Find where the given text appears and provide that cell's center as [x, y] coordinate. 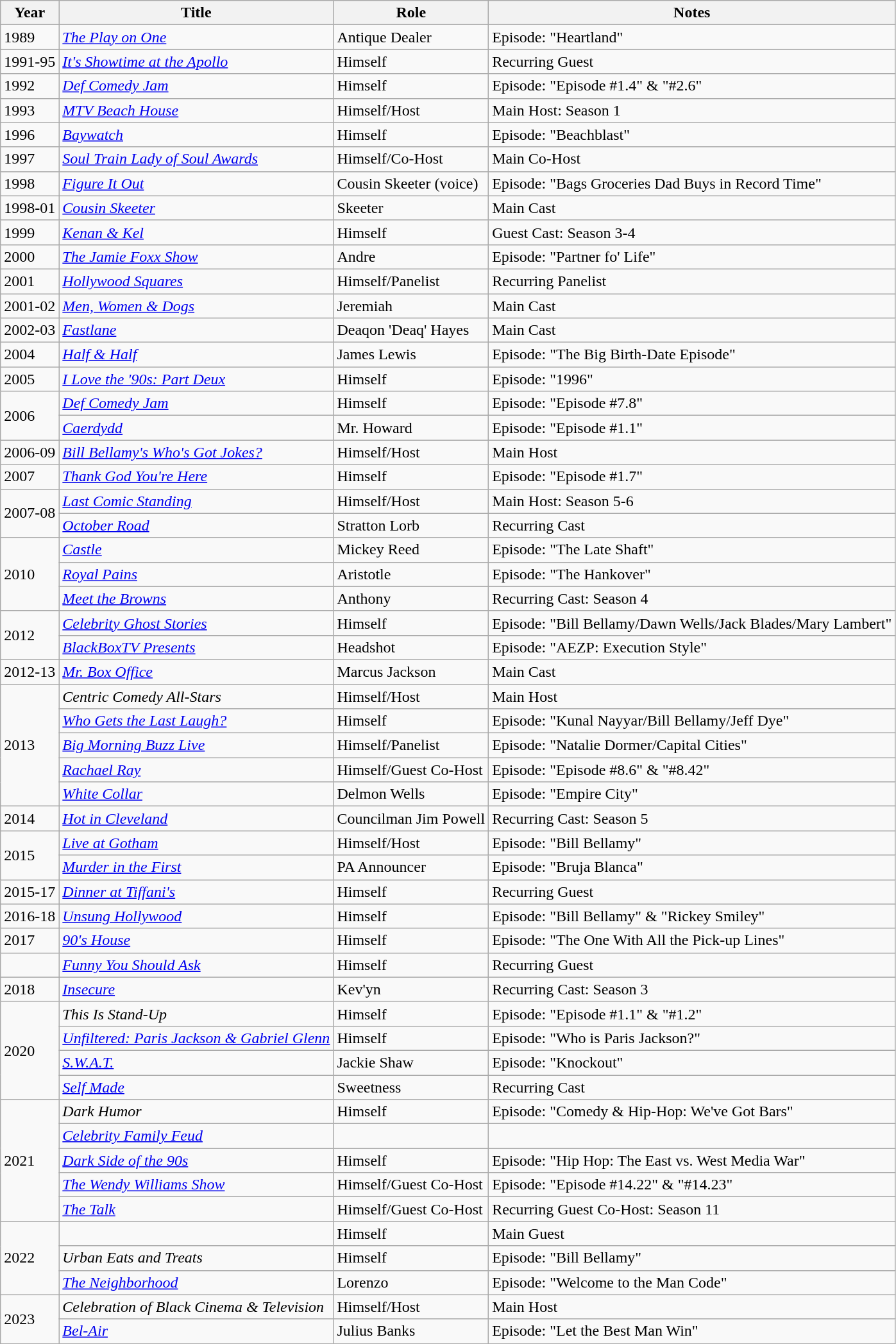
Celebrity Family Feud [196, 1136]
2005 [30, 379]
Castle [196, 550]
Fastlane [196, 330]
2004 [30, 355]
Episode: "Bruja Blanca" [692, 867]
Episode: "Beachblast" [692, 135]
White Collar [196, 794]
Episode: "Hip Hop: The East vs. West Media War" [692, 1161]
Unfiltered: Paris Jackson & Gabriel Glenn [196, 1038]
Recurring Panelist [692, 281]
Figure It Out [196, 183]
Dark Humor [196, 1112]
Himself/Co-Host [411, 159]
Royal Pains [196, 574]
1989 [30, 37]
Main Guest [692, 1234]
Kenan & Kel [196, 232]
Recurring Cast: Season 3 [692, 989]
October Road [196, 525]
Rachael Ray [196, 770]
Self Made [196, 1087]
Episode: "Empire City" [692, 794]
Soul Train Lady of Soul Awards [196, 159]
Men, Women & Dogs [196, 306]
Role [411, 13]
Episode: "Who is Paris Jackson?" [692, 1038]
2007-08 [30, 513]
Thank God You're Here [196, 477]
Episode: "Bill Bellamy" & "Rickey Smiley" [692, 916]
Recurring Guest Co-Host: Season 11 [692, 1209]
Episode: "The Big Birth-Date Episode" [692, 355]
Funny You Should Ask [196, 965]
Andre [411, 257]
Last Comic Standing [196, 501]
Headshot [411, 647]
Big Morning Buzz Live [196, 745]
Cousin Skeeter (voice) [411, 183]
This Is Stand-Up [196, 1014]
1996 [30, 135]
Recurring Cast: Season 4 [692, 599]
2015 [30, 855]
Title [196, 13]
Urban Eats and Treats [196, 1258]
Kev'yn [411, 989]
Episode: "The One With All the Pick-up Lines" [692, 940]
Jeremiah [411, 306]
2007 [30, 477]
Recurring Cast: Season 5 [692, 819]
Cousin Skeeter [196, 208]
Hot in Cleveland [196, 819]
James Lewis [411, 355]
2002-03 [30, 330]
Who Gets the Last Laugh? [196, 721]
Marcus Jackson [411, 672]
Half & Half [196, 355]
1997 [30, 159]
2021 [30, 1161]
Antique Dealer [411, 37]
Centric Comedy All-Stars [196, 696]
Episode: "AEZP: Execution Style" [692, 647]
Unsung Hollywood [196, 916]
Bill Bellamy's Who's Got Jokes? [196, 452]
Mr. Box Office [196, 672]
PA Announcer [411, 867]
2017 [30, 940]
2006-09 [30, 452]
Stratton Lorb [411, 525]
2013 [30, 745]
2001-02 [30, 306]
Notes [692, 13]
Caerdydd [196, 428]
Episode: "1996" [692, 379]
The Wendy Williams Show [196, 1185]
1991-95 [30, 62]
Hollywood Squares [196, 281]
90's House [196, 940]
Meet the Browns [196, 599]
Murder in the First [196, 867]
Episode: "Partner fo' Life" [692, 257]
Main Host: Season 1 [692, 110]
2012 [30, 635]
S.W.A.T. [196, 1062]
Mr. Howard [411, 428]
Episode: "Episode #14.22" & "#14.23" [692, 1185]
1998-01 [30, 208]
The Jamie Foxx Show [196, 257]
1993 [30, 110]
Episode: "Episode #8.6" & "#8.42" [692, 770]
Deaqon 'Deaq' Hayes [411, 330]
2006 [30, 416]
Live at Gotham [196, 843]
Episode: "The Hankover" [692, 574]
Julius Banks [411, 1331]
Dinner at Tiffani's [196, 892]
BlackBoxTV Presents [196, 647]
Episode: "The Late Shaft" [692, 550]
Episode: "Bags Groceries Dad Buys in Record Time" [692, 183]
Year [30, 13]
Episode: "Episode #1.1" [692, 428]
The Play on One [196, 37]
Episode: "Welcome to the Man Code" [692, 1282]
Anthony [411, 599]
The Neighborhood [196, 1282]
2012-13 [30, 672]
2020 [30, 1050]
Insecure [196, 989]
Episode: "Heartland" [692, 37]
1992 [30, 86]
Aristotle [411, 574]
2023 [30, 1319]
1998 [30, 183]
Episode: "Let the Best Man Win" [692, 1331]
Dark Side of the 90s [196, 1161]
2022 [30, 1258]
It's Showtime at the Apollo [196, 62]
Episode: "Comedy & Hip-Hop: We've Got Bars" [692, 1112]
2010 [30, 574]
Skeeter [411, 208]
Episode: "Knockout" [692, 1062]
Bel-Air [196, 1331]
Episode: "Bill Bellamy/Dawn Wells/Jack Blades/Mary Lambert" [692, 623]
Episode: "Natalie Dormer/Capital Cities" [692, 745]
The Talk [196, 1209]
1999 [30, 232]
2014 [30, 819]
Jackie Shaw [411, 1062]
Guest Cast: Season 3-4 [692, 232]
I Love the '90s: Part Deux [196, 379]
2000 [30, 257]
Main Co-Host [692, 159]
Main Host: Season 5-6 [692, 501]
Episode: "Kunal Nayyar/Bill Bellamy/Jeff Dye" [692, 721]
2018 [30, 989]
Baywatch [196, 135]
2001 [30, 281]
Councilman Jim Powell [411, 819]
Episode: "Episode #7.8" [692, 404]
MTV Beach House [196, 110]
Delmon Wells [411, 794]
Celebration of Black Cinema & Television [196, 1307]
Mickey Reed [411, 550]
2015-17 [30, 892]
Lorenzo [411, 1282]
Sweetness [411, 1087]
2016-18 [30, 916]
Episode: "Episode #1.1" & "#1.2" [692, 1014]
Episode: "Episode #1.4" & "#2.6" [692, 86]
Episode: "Episode #1.7" [692, 477]
Celebrity Ghost Stories [196, 623]
